Detect which cell encompasses the target text, then output its (x, y) center coordinate. 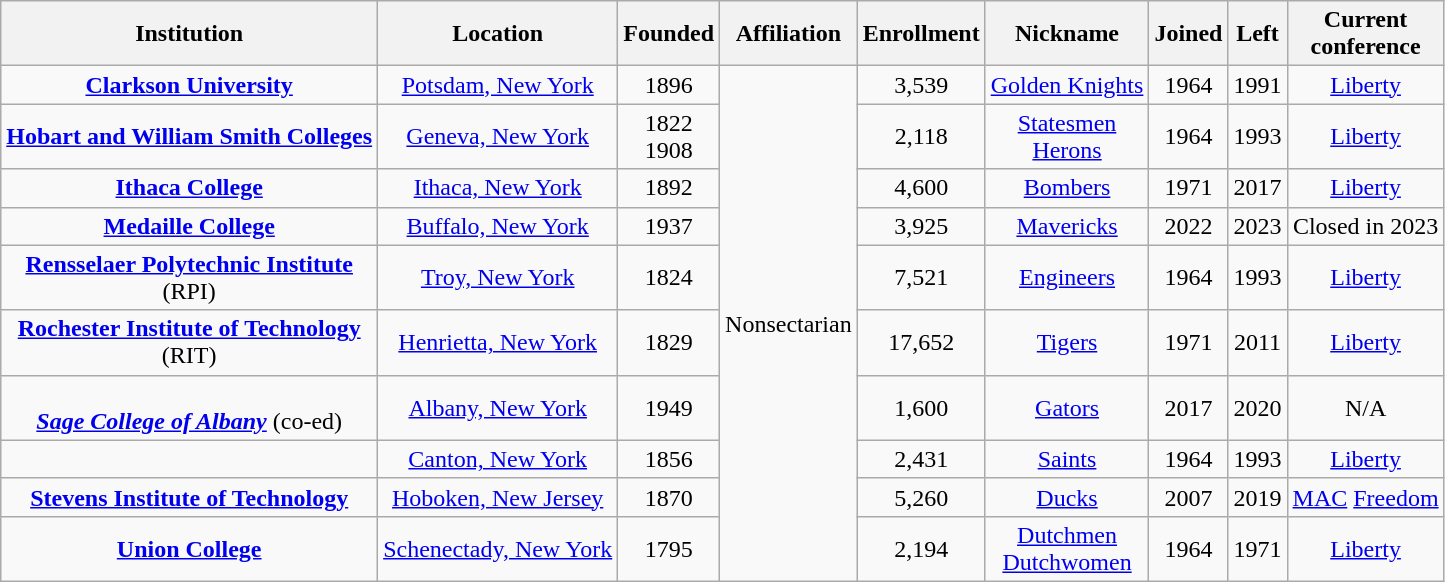
Potsdam, New York (498, 85)
Schenectady, New York (498, 548)
Engineers (1067, 278)
Rochester Institute of Technology(RIT) (190, 342)
Ducks (1067, 497)
3,539 (921, 85)
Golden Knights (1067, 85)
1896 (669, 85)
Union College (190, 548)
1892 (669, 188)
Canton, New York (498, 459)
Troy, New York (498, 278)
Dutchmen Dutchwomen (1067, 548)
Geneva, New York (498, 136)
Founded (669, 34)
2007 (1188, 497)
1937 (669, 226)
Nickname (1067, 34)
Location (498, 34)
4,600 (921, 188)
1,600 (921, 408)
Hoboken, New Jersey (498, 497)
Nonsectarian (789, 324)
Joined (1188, 34)
2023 (1258, 226)
1824 (669, 278)
Henrietta, New York (498, 342)
2019 (1258, 497)
Tigers (1067, 342)
Affiliation (789, 34)
1856 (669, 459)
Saints (1067, 459)
Gators (1067, 408)
2,431 (921, 459)
2,118 (921, 136)
Stevens Institute of Technology (190, 497)
Albany, New York (498, 408)
3,925 (921, 226)
2022 (1188, 226)
17,652 (921, 342)
N/A (1366, 408)
2,194 (921, 548)
Ithaca, New York (498, 188)
1795 (669, 548)
Clarkson University (190, 85)
2011 (1258, 342)
Currentconference (1366, 34)
MAC Freedom (1366, 497)
2020 (1258, 408)
Medaille College (190, 226)
Statesmen Herons (1067, 136)
Mavericks (1067, 226)
Hobart and William Smith Colleges (190, 136)
Ithaca College (190, 188)
Bombers (1067, 188)
1829 (669, 342)
5,260 (921, 497)
Enrollment (921, 34)
Buffalo, New York (498, 226)
1870 (669, 497)
Institution (190, 34)
Rensselaer Polytechnic Institute(RPI) (190, 278)
Sage College of Albany (co-ed) (190, 408)
Closed in 2023 (1366, 226)
Left (1258, 34)
1949 (669, 408)
7,521 (921, 278)
1822 1908 (669, 136)
1991 (1258, 85)
